Return the [X, Y] coordinate for the center point of the cell that contains the specified text.  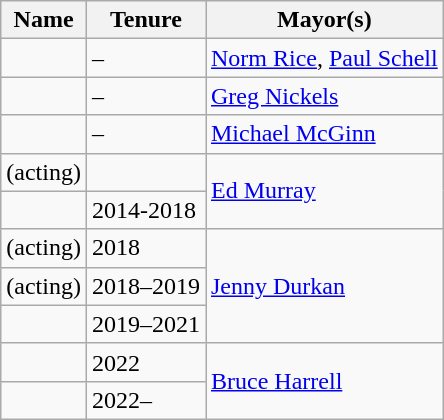
2022 [146, 362]
Name [44, 20]
Ed Murray [325, 191]
2014-2018 [146, 210]
2018–2019 [146, 286]
2019–2021 [146, 324]
Jenny Durkan [325, 286]
2022– [146, 400]
Mayor(s) [325, 20]
Bruce Harrell [325, 381]
Norm Rice, Paul Schell [325, 58]
Michael McGinn [325, 134]
Tenure [146, 20]
Greg Nickels [325, 96]
2018 [146, 248]
